For the text-containing cell, return its midpoint in (X, Y) coordinate format. 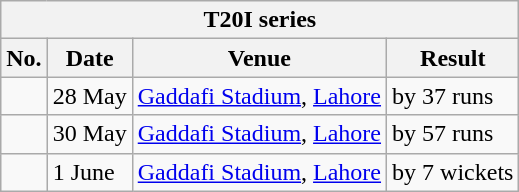
1 June (90, 172)
by 57 runs (453, 134)
Date (90, 58)
30 May (90, 134)
by 37 runs (453, 96)
by 7 wickets (453, 172)
28 May (90, 96)
T20I series (260, 20)
Venue (259, 58)
No. (24, 58)
Result (453, 58)
